Return (x, y) of the center of cell containing provided text 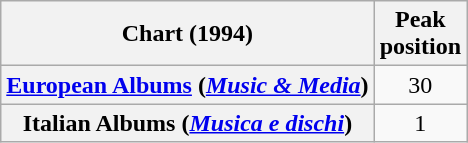
Chart (1994) (188, 34)
Italian Albums (Musica e dischi) (188, 123)
Peakposition (420, 34)
30 (420, 85)
1 (420, 123)
European Albums (Music & Media) (188, 85)
